Extract the (X, Y) coordinate from the center of the cell holding the provided text.  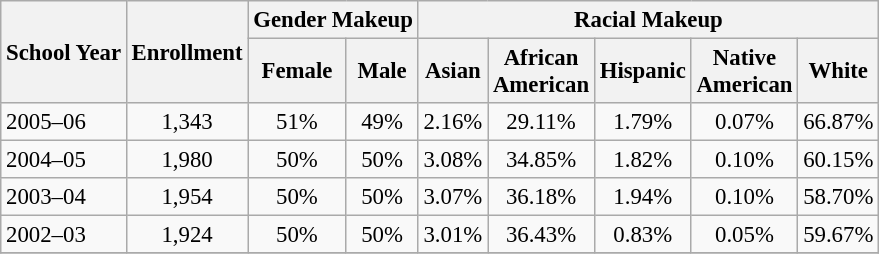
34.85% (542, 160)
Enrollment (187, 52)
29.11% (542, 122)
3.07% (452, 197)
51% (297, 122)
1.79% (642, 122)
Female (297, 72)
3.01% (452, 235)
School Year (64, 52)
0.07% (744, 122)
African American (542, 72)
1.82% (642, 160)
1.94% (642, 197)
2.16% (452, 122)
2004–05 (64, 160)
2005–06 (64, 122)
Gender Makeup (333, 20)
59.67% (838, 235)
White (838, 72)
36.43% (542, 235)
1,954 (187, 197)
49% (382, 122)
0.83% (642, 235)
58.70% (838, 197)
1,343 (187, 122)
0.05% (744, 235)
Hispanic (642, 72)
66.87% (838, 122)
Male (382, 72)
36.18% (542, 197)
Asian (452, 72)
2002–03 (64, 235)
3.08% (452, 160)
Native American (744, 72)
Racial Makeup (648, 20)
2003–04 (64, 197)
60.15% (838, 160)
1,924 (187, 235)
1,980 (187, 160)
